From the cell containing the given text, extract its center point as (X, Y) coordinate. 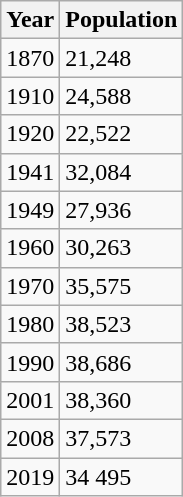
37,573 (122, 438)
1870 (30, 58)
38,360 (122, 400)
27,936 (122, 210)
Population (122, 20)
24,588 (122, 96)
22,522 (122, 134)
1990 (30, 362)
38,523 (122, 324)
32,084 (122, 172)
38,686 (122, 362)
1910 (30, 96)
30,263 (122, 248)
1960 (30, 248)
2019 (30, 477)
35,575 (122, 286)
21,248 (122, 58)
2001 (30, 400)
34 495 (122, 477)
Year (30, 20)
1941 (30, 172)
1980 (30, 324)
2008 (30, 438)
1920 (30, 134)
1970 (30, 286)
1949 (30, 210)
